Pinpoint the cell where the given text exists, returning its (x, y) midpoint coordinate. 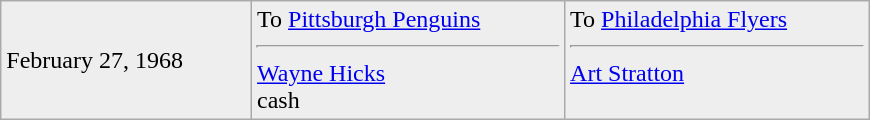
February 27, 1968 (126, 60)
To Philadelphia FlyersArt Stratton (718, 60)
To Pittsburgh PenguinsWayne Hickscash (408, 60)
